Extract the [x, y] coordinate from the center of the cell holding the provided text.  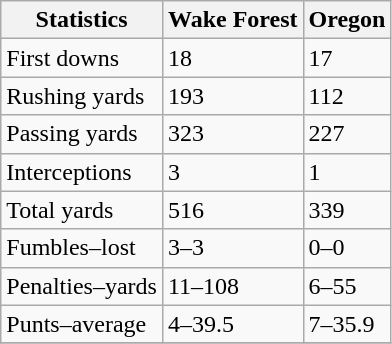
11–108 [232, 286]
1 [347, 172]
Oregon [347, 20]
193 [232, 96]
Punts–average [82, 324]
3 [232, 172]
Penalties–yards [82, 286]
516 [232, 210]
4–39.5 [232, 324]
0–0 [347, 248]
6–55 [347, 286]
3–3 [232, 248]
Fumbles–lost [82, 248]
Statistics [82, 20]
First downs [82, 58]
Total yards [82, 210]
323 [232, 134]
Wake Forest [232, 20]
Rushing yards [82, 96]
Interceptions [82, 172]
7–35.9 [347, 324]
339 [347, 210]
17 [347, 58]
112 [347, 96]
Passing yards [82, 134]
18 [232, 58]
227 [347, 134]
